Scan for the cell matching the given text and deliver its (X, Y) coordinate at center. 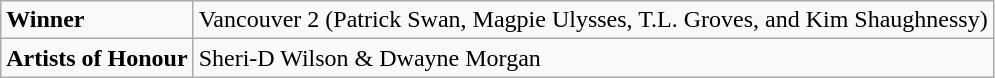
Winner (97, 20)
Sheri-D Wilson & Dwayne Morgan (593, 58)
Vancouver 2 (Patrick Swan, Magpie Ulysses, T.L. Groves, and Kim Shaughnessy) (593, 20)
Artists of Honour (97, 58)
